Provide the (X, Y) coordinate of the cell's center where the given text is located.  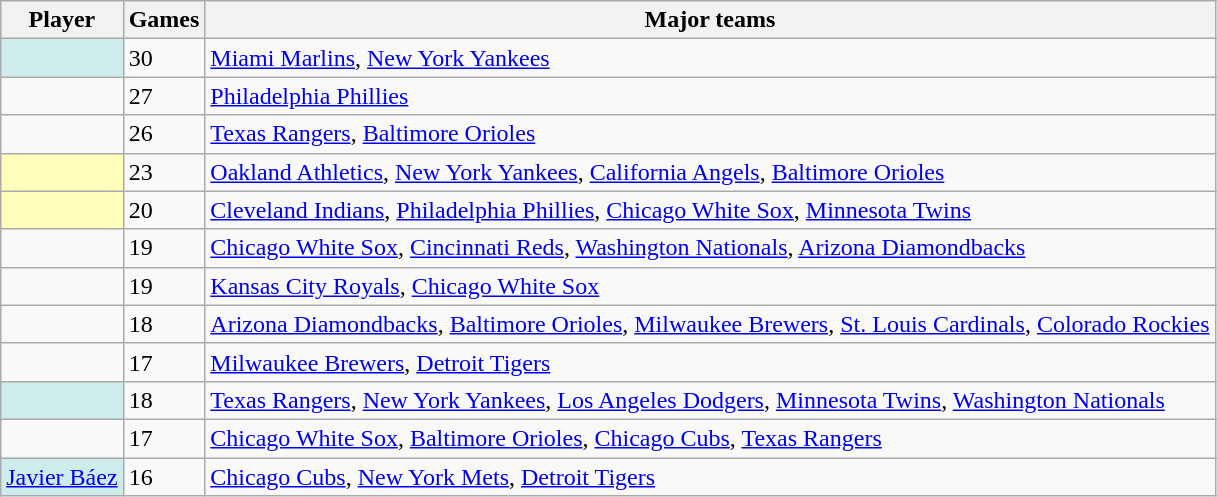
Player (62, 20)
Arizona Diamondbacks, Baltimore Orioles, Milwaukee Brewers, St. Louis Cardinals, Colorado Rockies (710, 324)
Games (164, 20)
Texas Rangers, New York Yankees, Los Angeles Dodgers, Minnesota Twins, Washington Nationals (710, 400)
26 (164, 134)
Milwaukee Brewers, Detroit Tigers (710, 362)
Chicago White Sox, Cincinnati Reds, Washington Nationals, Arizona Diamondbacks (710, 248)
Miami Marlins, New York Yankees (710, 58)
20 (164, 210)
Kansas City Royals, Chicago White Sox (710, 286)
Oakland Athletics, New York Yankees, California Angels, Baltimore Orioles (710, 172)
Major teams (710, 20)
Philadelphia Phillies (710, 96)
Chicago Cubs, New York Mets, Detroit Tigers (710, 477)
27 (164, 96)
30 (164, 58)
23 (164, 172)
16 (164, 477)
Javier Báez (62, 477)
Cleveland Indians, Philadelphia Phillies, Chicago White Sox, Minnesota Twins (710, 210)
Chicago White Sox, Baltimore Orioles, Chicago Cubs, Texas Rangers (710, 438)
Texas Rangers, Baltimore Orioles (710, 134)
